Output the [X, Y] coordinate of the center of the cell containing the given text.  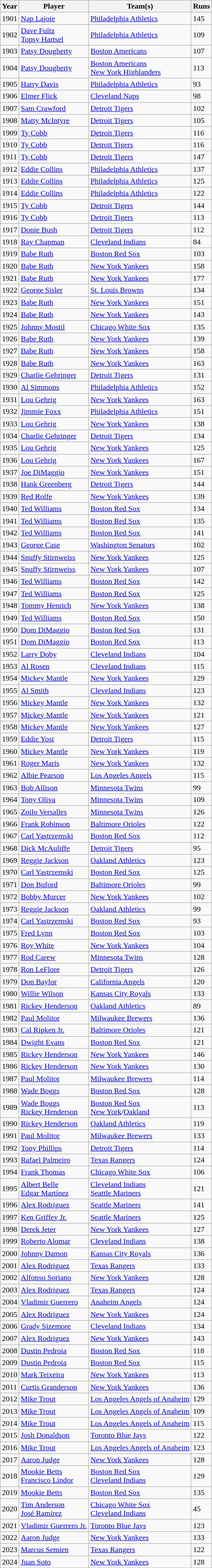
Hank Greenberg [54, 484]
Juan Soto [54, 1562]
1937 [10, 472]
Boston AmericansNew York Highlanders [140, 68]
1966 [10, 824]
1955 [10, 690]
1906 [10, 96]
Roberto Alomar [54, 1241]
Red Rolfe [54, 496]
1948 [10, 606]
Albert BelleEdgar Martínez [54, 1189]
1912 [10, 169]
1973 [10, 909]
1977 [10, 957]
1990 [10, 1124]
Grady Sizemore [54, 1326]
Alfonso Soriano [54, 1278]
Rafael Palmeiro [54, 1160]
Tony Oliva [54, 800]
1931 [10, 400]
1929 [10, 375]
Zoilo Versalles [54, 812]
84 [201, 242]
Roger Maris [54, 763]
2020 [10, 1509]
1902 [10, 35]
2006 [10, 1326]
1951 [10, 642]
Curtis Granderson [54, 1387]
Al Rosen [54, 666]
1924 [10, 314]
1920 [10, 266]
1997 [10, 1217]
2014 [10, 1423]
Nap Lajoie [54, 18]
Johnny Damon [54, 1254]
1911 [10, 157]
Tommy Henrich [54, 606]
Wade BoggsRickey Henderson [54, 1107]
1993 [10, 1160]
1970 [10, 872]
1910 [10, 145]
Dave FultzTopsy Hartsel [54, 35]
1982 [10, 1018]
Don Baylor [54, 982]
1958 [10, 727]
Year [10, 6]
1913 [10, 181]
2009 [10, 1363]
147 [201, 157]
Vladimir Guerrero [54, 1302]
Boston Red SoxCleveland Indians [140, 1476]
152 [201, 387]
2010 [10, 1375]
137 [201, 169]
45 [201, 1509]
98 [201, 96]
150 [201, 618]
Josh Donaldson [54, 1435]
1975 [10, 933]
2018 [10, 1476]
1914 [10, 193]
1967 [10, 836]
Larry Doby [54, 654]
Rod Carew [54, 957]
Roy White [54, 945]
1979 [10, 982]
Player [54, 6]
1976 [10, 945]
1942 [10, 533]
Team(s) [140, 6]
1916 [10, 218]
1907 [10, 108]
1998 [10, 1229]
1904 [10, 68]
1965 [10, 812]
Chicago White SoxCleveland Indians [140, 1509]
Ron LeFlore [54, 970]
2008 [10, 1351]
1986 [10, 1066]
Dwight Evans [54, 1042]
1915 [10, 206]
Boston Red SoxNew York/Oakland [140, 1107]
Bobby Murcer [54, 897]
1933 [10, 424]
1918 [10, 242]
1950 [10, 630]
1925 [10, 327]
1996 [10, 1205]
1952 [10, 654]
2019 [10, 1492]
Fred Lynn [54, 933]
1988 [10, 1091]
Jimmie Foxx [54, 412]
1991 [10, 1136]
George Case [54, 545]
Cleveland IndiansSeattle Mariners [140, 1189]
1934 [10, 436]
Willie Wilson [54, 994]
167 [201, 460]
Runs [201, 6]
1908 [10, 120]
1995 [10, 1189]
142 [201, 582]
1957 [10, 715]
1922 [10, 290]
Ray Chapman [54, 242]
Vladimir Guerrero Jr. [54, 1525]
2001 [10, 1266]
Boston Americans [140, 51]
1969 [10, 860]
1956 [10, 703]
1943 [10, 545]
1992 [10, 1148]
1978 [10, 970]
2003 [10, 1290]
1903 [10, 51]
106 [201, 1172]
Al Smith [54, 690]
1919 [10, 254]
1901 [10, 18]
1987 [10, 1079]
177 [201, 278]
Elmer Flick [54, 96]
1923 [10, 302]
1985 [10, 1054]
Frank Robinson [54, 824]
Al Simmons [54, 387]
1953 [10, 666]
Wade Boggs [54, 1091]
St. Louis Browns [140, 290]
2021 [10, 1525]
105 [201, 120]
Derek Jeter [54, 1229]
1939 [10, 496]
Anaheim Angels [140, 1302]
2024 [10, 1562]
1971 [10, 885]
2023 [10, 1550]
145 [201, 18]
2022 [10, 1537]
1947 [10, 594]
Tony Phillips [54, 1148]
Ken Griffey Jr. [54, 1217]
1909 [10, 133]
1938 [10, 484]
1944 [10, 557]
Donie Bush [54, 230]
1926 [10, 339]
2017 [10, 1460]
1999 [10, 1241]
1945 [10, 569]
2007 [10, 1338]
1917 [10, 230]
120 [201, 982]
1932 [10, 412]
1936 [10, 460]
1928 [10, 363]
1961 [10, 763]
89 [201, 1006]
1994 [10, 1172]
Harry Davis [54, 84]
1940 [10, 509]
Tim AndersonJosé Ramírez [54, 1509]
Frank Thomas [54, 1172]
1921 [10, 278]
Eddie Yost [54, 739]
1968 [10, 848]
2005 [10, 1314]
1980 [10, 994]
2012 [10, 1399]
Cleveland Naps [140, 96]
California Angels [140, 982]
Bob Allison [54, 788]
1954 [10, 678]
2004 [10, 1302]
Mookie BettsFrancisco Lindor [54, 1476]
1946 [10, 582]
1949 [10, 618]
130 [201, 1066]
1962 [10, 776]
2013 [10, 1411]
Matty McIntyre [54, 120]
Marcus Semien [54, 1550]
1972 [10, 897]
1960 [10, 751]
2015 [10, 1435]
1963 [10, 788]
1930 [10, 387]
Johnny Mostil [54, 327]
1974 [10, 921]
1964 [10, 800]
Sam Crawford [54, 108]
1941 [10, 521]
1959 [10, 739]
146 [201, 1054]
Dick McAuliffe [54, 848]
1981 [10, 1006]
95 [201, 848]
Mookie Betts [54, 1492]
1989 [10, 1107]
2016 [10, 1448]
2000 [10, 1254]
Mark Teixeira [54, 1375]
1927 [10, 351]
1984 [10, 1042]
Los Angeles Angels [140, 776]
Joe DiMaggio [54, 472]
1905 [10, 84]
Albie Pearson [54, 776]
Cal Ripken Jr. [54, 1030]
Washington Senators [140, 545]
Don Buford [54, 885]
George Sisler [54, 290]
118 [201, 1351]
1935 [10, 448]
1983 [10, 1030]
2002 [10, 1278]
2011 [10, 1387]
